Identify which cell holds the provided text, then report its [X, Y] central coordinate. 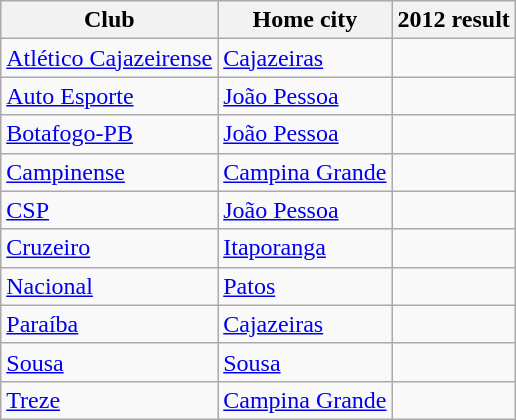
CSP [110, 210]
Atlético Cajazeirense [110, 58]
2012 result [454, 20]
Cruzeiro [110, 248]
Home city [305, 20]
Campinense [110, 172]
Club [110, 20]
Paraíba [110, 324]
Nacional [110, 286]
Patos [305, 286]
Itaporanga [305, 248]
Auto Esporte [110, 96]
Treze [110, 400]
Botafogo-PB [110, 134]
